Locate the cell with the specified text and output its [x, y] center coordinate. 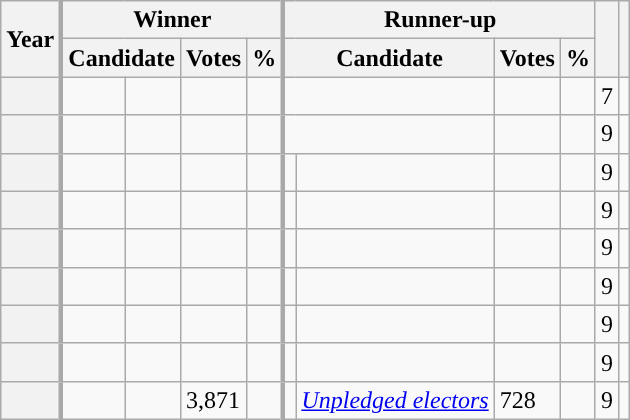
Runner-up [439, 20]
Unpledged electors [395, 400]
728 [527, 400]
3,871 [214, 400]
Winner [172, 20]
Year [32, 39]
7 [606, 96]
